Search for the cell housing the specified text and yield its (X, Y) center coordinate. 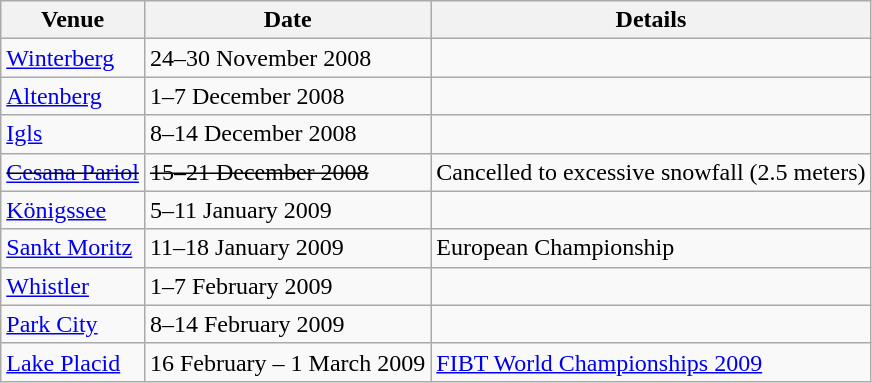
Lake Placid (73, 362)
Königssee (73, 210)
1–7 February 2009 (287, 286)
8–14 February 2009 (287, 324)
Date (287, 20)
Details (651, 20)
Altenberg (73, 96)
Cancelled to excessive snowfall (2.5 meters) (651, 172)
16 February – 1 March 2009 (287, 362)
Winterberg (73, 58)
Cesana Pariol (73, 172)
Venue (73, 20)
1–7 December 2008 (287, 96)
Whistler (73, 286)
15–21 December 2008 (287, 172)
FIBT World Championships 2009 (651, 362)
5–11 January 2009 (287, 210)
European Championship (651, 248)
11–18 January 2009 (287, 248)
8–14 December 2008 (287, 134)
24–30 November 2008 (287, 58)
Park City (73, 324)
Sankt Moritz (73, 248)
Igls (73, 134)
